For the text-containing cell, return its midpoint in [x, y] coordinate format. 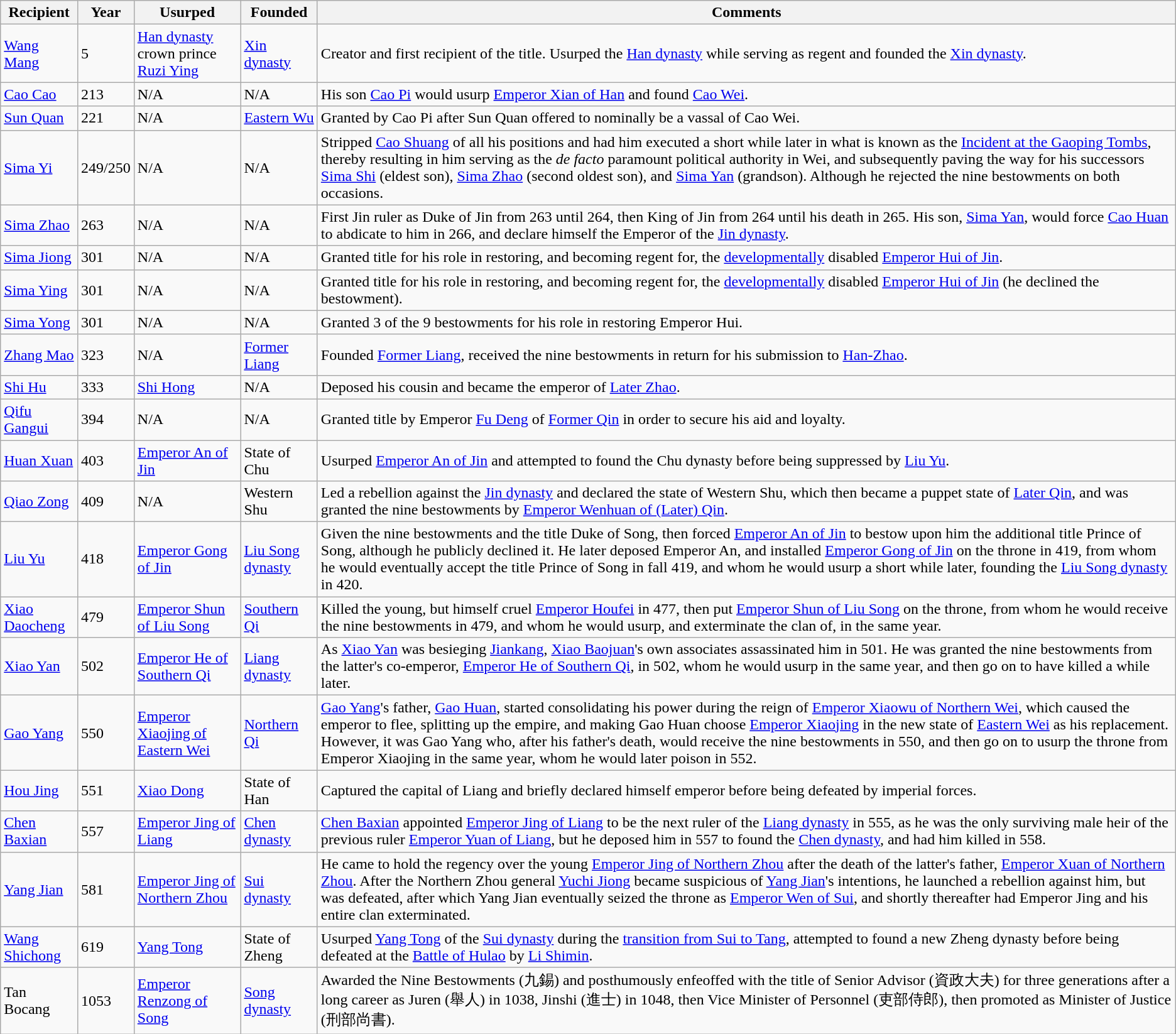
Zhang Mao [39, 354]
Yang Jian [39, 890]
Comments [746, 13]
His son Cao Pi would usurp Emperor Xian of Han and found Cao Wei. [746, 94]
Wang Shichong [39, 947]
Liang dynasty [279, 667]
Sima Yi [39, 167]
Emperor Jing of Northern Zhou [187, 890]
Sima Jiong [39, 258]
Chen dynasty [279, 832]
Granted title for his role in restoring, and becoming regent for, the developmentally disabled Emperor Hui of Jin (he declined the bestowment). [746, 290]
221 [106, 118]
Founded Former Liang, received the nine bestowments in return for his submission to Han-Zhao. [746, 354]
Sima Ying [39, 290]
1053 [106, 1001]
Granted 3 of the 9 bestowments for his role in restoring Emperor Hui. [746, 322]
551 [106, 790]
557 [106, 832]
Huan Xuan [39, 460]
Emperor An of Jin [187, 460]
Chen Baxian [39, 832]
333 [106, 387]
Deposed his cousin and became the emperor of Later Zhao. [746, 387]
Southern Qi [279, 617]
Usurped Emperor An of Jin and attempted to found the Chu dynasty before being suppressed by Liu Yu. [746, 460]
323 [106, 354]
Tan Bocang [39, 1001]
Shi Hu [39, 387]
Emperor Gong of Jin [187, 559]
581 [106, 890]
Gao Yang [39, 732]
Wang Mang [39, 53]
394 [106, 420]
Recipient [39, 13]
403 [106, 460]
Cao Cao [39, 94]
263 [106, 225]
Yang Tong [187, 947]
Hou Jing [39, 790]
Xiao Dong [187, 790]
Sun Quan [39, 118]
Year [106, 13]
Sui dynasty [279, 890]
Emperor He of Southern Qi [187, 667]
Former Liang [279, 354]
Creator and first recipient of the title. Usurped the Han dynasty while serving as regent and founded the Xin dynasty. [746, 53]
Captured the capital of Liang and briefly declared himself emperor before being defeated by imperial forces. [746, 790]
Founded [279, 13]
State of Zheng [279, 947]
Emperor Shun of Liu Song [187, 617]
State of Chu [279, 460]
Emperor Xiaojing of Eastern Wei [187, 732]
249/250 [106, 167]
479 [106, 617]
Western Shu [279, 501]
Emperor Renzong of Song [187, 1001]
Northern Qi [279, 732]
Sima Yong [39, 322]
418 [106, 559]
Eastern Wu [279, 118]
Sima Zhao [39, 225]
Xiao Yan [39, 667]
Song dynasty [279, 1001]
502 [106, 667]
Qiao Zong [39, 501]
Han dynasty crown prince Ruzi Ying [187, 53]
Granted title by Emperor Fu Deng of Former Qin in order to secure his aid and loyalty. [746, 420]
Liu Song dynasty [279, 559]
5 [106, 53]
Qifu Gangui [39, 420]
619 [106, 947]
Usurped [187, 13]
Shi Hong [187, 387]
Emperor Jing of Liang [187, 832]
409 [106, 501]
550 [106, 732]
213 [106, 94]
Granted by Cao Pi after Sun Quan offered to nominally be a vassal of Cao Wei. [746, 118]
Granted title for his role in restoring, and becoming regent for, the developmentally disabled Emperor Hui of Jin. [746, 258]
Xiao Daocheng [39, 617]
State of Han [279, 790]
Xin dynasty [279, 53]
Liu Yu [39, 559]
